Capture the cell that displays the provided text and extract its (x, y) central coordinate. 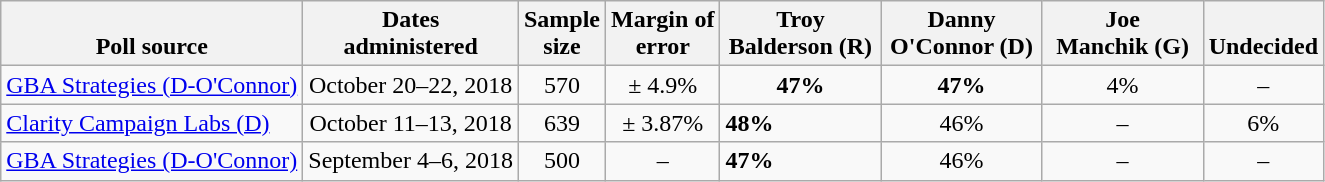
4% (1122, 85)
Poll source (152, 34)
48% (800, 123)
± 3.87% (663, 123)
TroyBalderson (R) (800, 34)
October 20–22, 2018 (411, 85)
Datesadministered (411, 34)
± 4.9% (663, 85)
DannyO'Connor (D) (962, 34)
Samplesize (562, 34)
October 11–13, 2018 (411, 123)
Clarity Campaign Labs (D) (152, 123)
Margin oferror (663, 34)
Undecided (1263, 34)
639 (562, 123)
6% (1263, 123)
500 (562, 161)
September 4–6, 2018 (411, 161)
JoeManchik (G) (1122, 34)
570 (562, 85)
